Return [X, Y] of the center of cell containing provided text 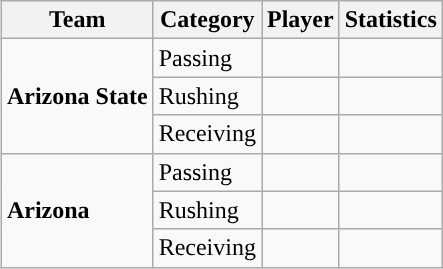
Category [207, 20]
Player [301, 20]
Arizona [77, 210]
Arizona State [77, 96]
Statistics [390, 20]
Team [77, 20]
